Return the (X, Y) coordinate for the center point of the cell that contains the specified text.  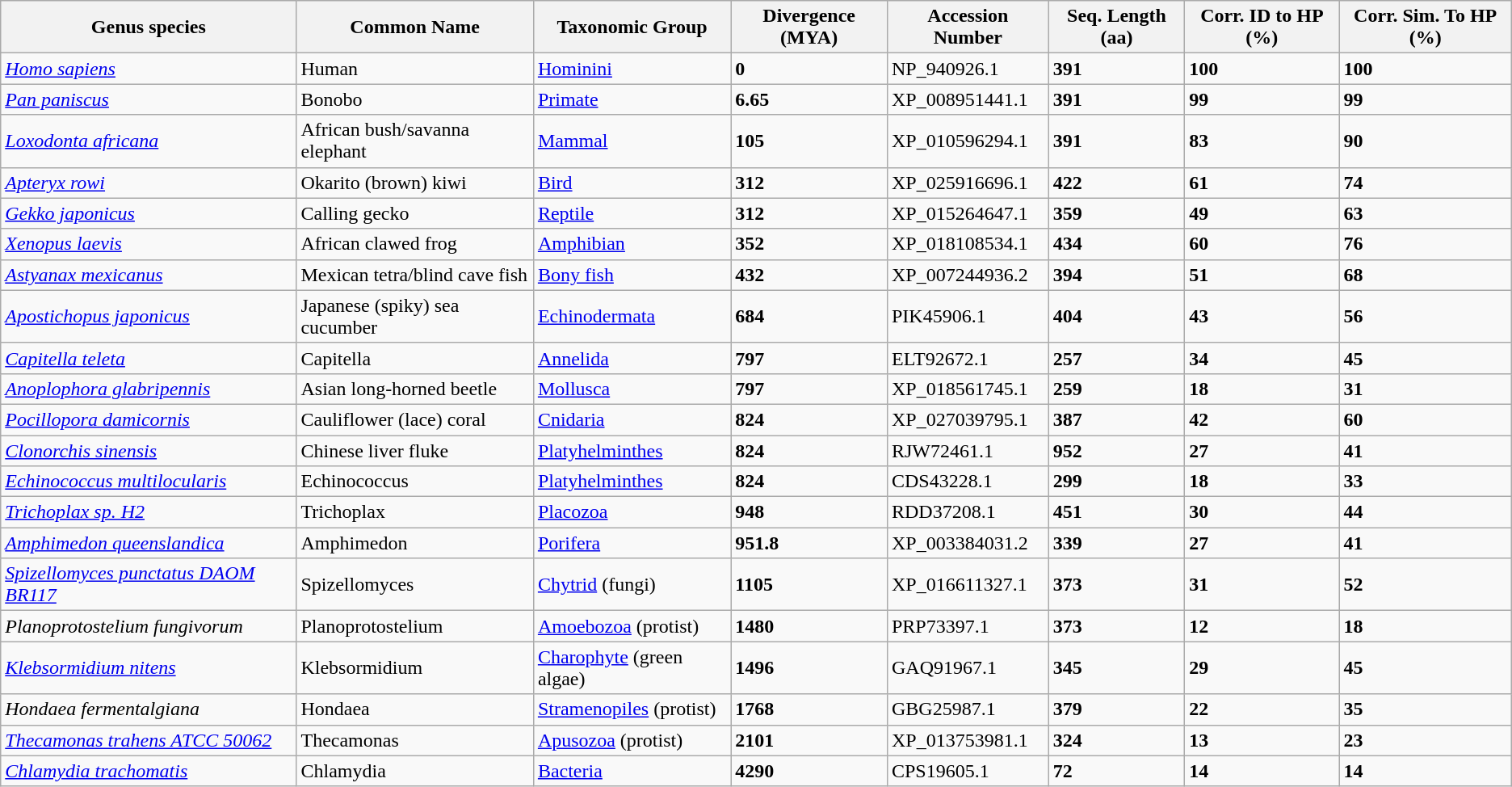
African clawed frog (415, 244)
Spizellomyces punctatus DAOM BR117 (149, 585)
1480 (809, 626)
43 (1262, 317)
Taxonomic Group (632, 27)
African bush/savanna elephant (415, 141)
259 (1116, 389)
Divergence (MYA) (809, 27)
345 (1116, 667)
684 (809, 317)
105 (809, 141)
13 (1262, 740)
PRP73397.1 (968, 626)
Chlamydia trachomatis (149, 771)
XP_015264647.1 (968, 213)
Klebsormidium (415, 667)
6.65 (809, 99)
Amphimedon (415, 543)
Hominini (632, 69)
Anoplophora glabripennis (149, 389)
Trichoplax (415, 512)
Hondaea (415, 709)
Clonorchis sinensis (149, 450)
4290 (809, 771)
1496 (809, 667)
352 (809, 244)
29 (1262, 667)
Cnidaria (632, 419)
387 (1116, 419)
ELT92672.1 (968, 358)
XP_010596294.1 (968, 141)
Apostichopus japonicus (149, 317)
257 (1116, 358)
51 (1262, 275)
Chinese liver fluke (415, 450)
Primate (632, 99)
Hondaea fermentalgiana (149, 709)
Corr. ID to HP (%) (1262, 27)
83 (1262, 141)
Japanese (spiky) sea cucumber (415, 317)
Echinococcus (415, 482)
30 (1262, 512)
23 (1425, 740)
Capitella (415, 358)
Seq. Length (aa) (1116, 27)
451 (1116, 512)
RJW72461.1 (968, 450)
Spizellomyces (415, 585)
Human (415, 69)
Thecamonas trahens ATCC 50062 (149, 740)
XP_018561745.1 (968, 389)
90 (1425, 141)
22 (1262, 709)
324 (1116, 740)
44 (1425, 512)
52 (1425, 585)
XP_013753981.1 (968, 740)
Charophyte (green algae) (632, 667)
XP_003384031.2 (968, 543)
34 (1262, 358)
Capitella teleta (149, 358)
359 (1116, 213)
Xenopus laevis (149, 244)
Chlamydia (415, 771)
Apteryx rowi (149, 183)
72 (1116, 771)
63 (1425, 213)
Echinococcus multilocularis (149, 482)
61 (1262, 183)
Apusozoa (protist) (632, 740)
Placozoa (632, 512)
Mammal (632, 141)
299 (1116, 482)
XP_008951441.1 (968, 99)
74 (1425, 183)
Astyanax mexicanus (149, 275)
Amphibian (632, 244)
Stramenopiles (protist) (632, 709)
Bird (632, 183)
XP_027039795.1 (968, 419)
379 (1116, 709)
Klebsormidium nitens (149, 667)
NP_940926.1 (968, 69)
PIK45906.1 (968, 317)
Amphimedon queenslandica (149, 543)
432 (809, 275)
1105 (809, 585)
XP_018108534.1 (968, 244)
XP_016611327.1 (968, 585)
Asian long-horned beetle (415, 389)
Mollusca (632, 389)
2101 (809, 740)
434 (1116, 244)
1768 (809, 709)
Chytrid (fungi) (632, 585)
RDD37208.1 (968, 512)
Corr. Sim. To HP (%) (1425, 27)
Bonobo (415, 99)
68 (1425, 275)
948 (809, 512)
Genus species (149, 27)
422 (1116, 183)
CPS19605.1 (968, 771)
Bony fish (632, 275)
Calling gecko (415, 213)
Accession Number (968, 27)
76 (1425, 244)
XP_025916696.1 (968, 183)
Okarito (brown) kiwi (415, 183)
49 (1262, 213)
56 (1425, 317)
Thecamonas (415, 740)
12 (1262, 626)
Gekko japonicus (149, 213)
Loxodonta africana (149, 141)
35 (1425, 709)
Amoebozoa (protist) (632, 626)
XP_007244936.2 (968, 275)
Reptile (632, 213)
Bacteria (632, 771)
Annelida (632, 358)
Trichoplax sp. H2 (149, 512)
Pocillopora damicornis (149, 419)
Homo sapiens (149, 69)
Common Name (415, 27)
394 (1116, 275)
Cauliflower (lace) coral (415, 419)
952 (1116, 450)
Echinodermata (632, 317)
33 (1425, 482)
Porifera (632, 543)
42 (1262, 419)
951.8 (809, 543)
404 (1116, 317)
0 (809, 69)
GAQ91967.1 (968, 667)
Planoprotostelium (415, 626)
339 (1116, 543)
Pan paniscus (149, 99)
GBG25987.1 (968, 709)
Mexican tetra/blind cave fish (415, 275)
CDS43228.1 (968, 482)
Planoprotostelium fungivorum (149, 626)
